Scan for the cell matching the given text and deliver its (X, Y) coordinate at center. 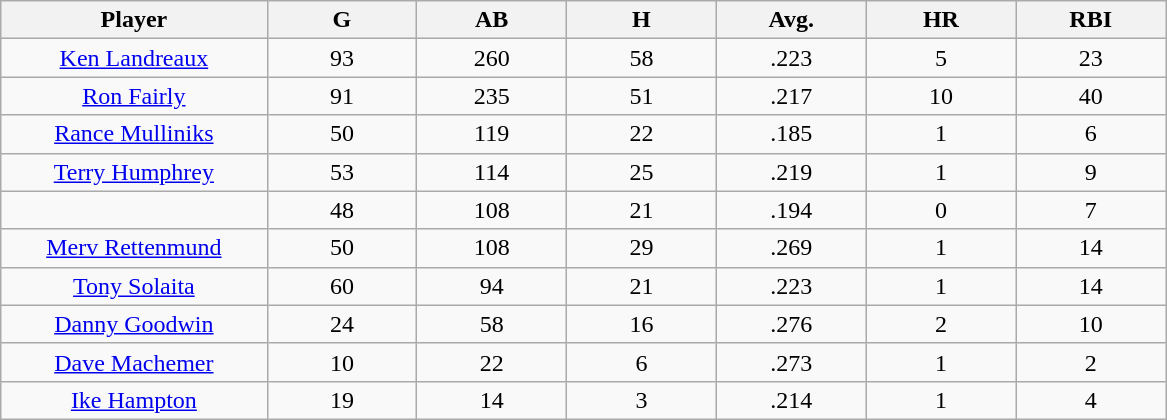
25 (642, 172)
19 (342, 400)
.219 (791, 172)
Player (134, 20)
AB (492, 20)
114 (492, 172)
9 (1091, 172)
5 (941, 58)
H (642, 20)
.276 (791, 324)
51 (642, 96)
40 (1091, 96)
Ike Hampton (134, 400)
Dave Machemer (134, 362)
Rance Mulliniks (134, 134)
Ron Fairly (134, 96)
260 (492, 58)
Merv Rettenmund (134, 248)
0 (941, 210)
29 (642, 248)
HR (941, 20)
.217 (791, 96)
.269 (791, 248)
Tony Solaita (134, 286)
7 (1091, 210)
60 (342, 286)
Danny Goodwin (134, 324)
Terry Humphrey (134, 172)
91 (342, 96)
235 (492, 96)
.214 (791, 400)
Ken Landreaux (134, 58)
94 (492, 286)
G (342, 20)
4 (1091, 400)
3 (642, 400)
.273 (791, 362)
RBI (1091, 20)
Avg. (791, 20)
.194 (791, 210)
119 (492, 134)
24 (342, 324)
48 (342, 210)
16 (642, 324)
23 (1091, 58)
.185 (791, 134)
53 (342, 172)
93 (342, 58)
